Detect which cell encompasses the target text, then output its [X, Y] center coordinate. 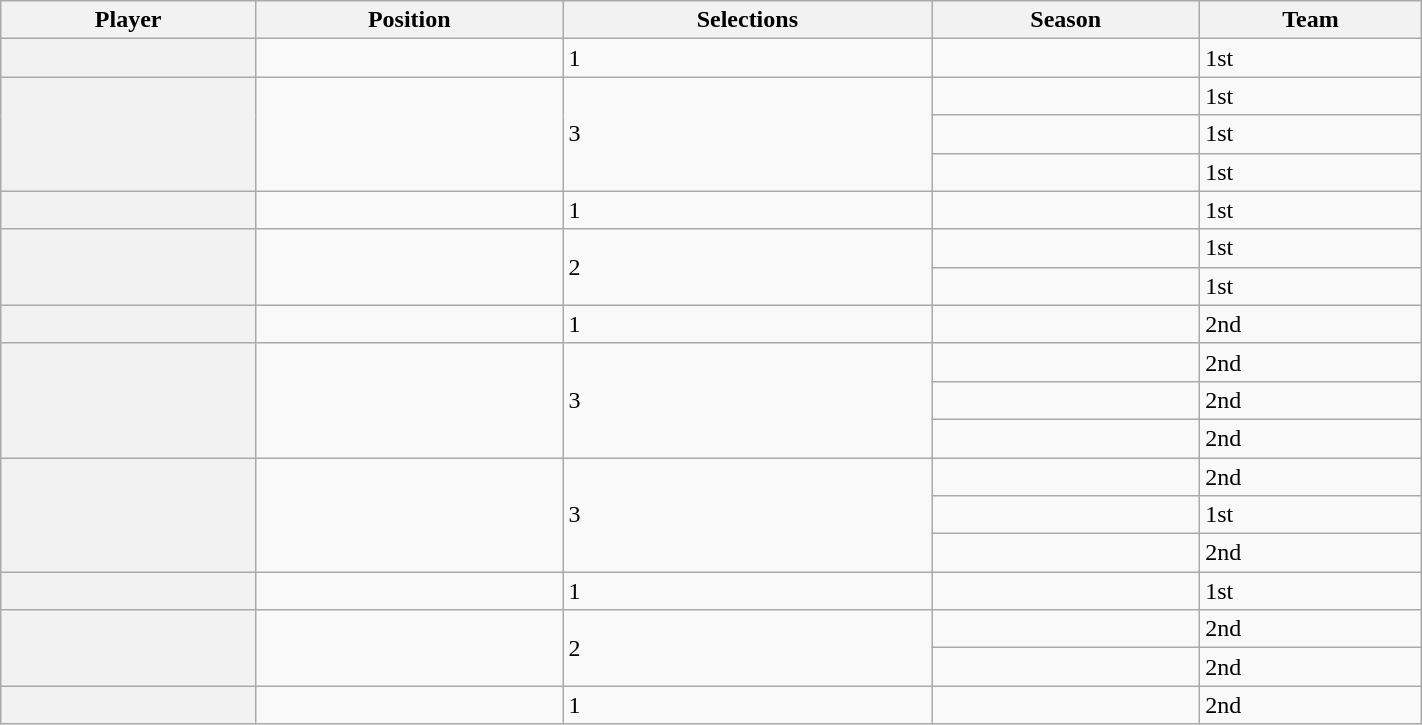
Player [128, 20]
Season [1066, 20]
Team [1311, 20]
Selections [748, 20]
Position [410, 20]
